Identify which cell holds the provided text, then report its [X, Y] central coordinate. 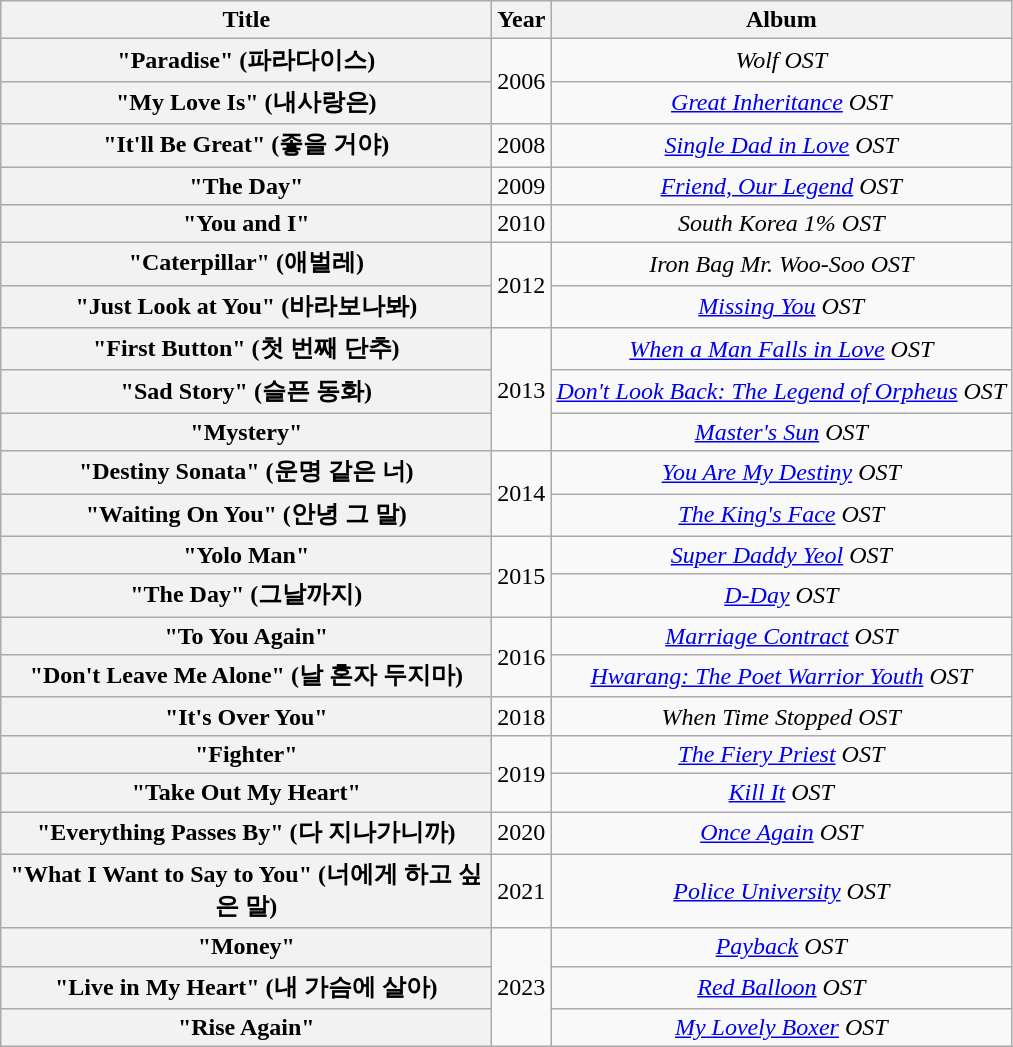
You Are My Destiny OST [782, 472]
"It's Over You" [246, 716]
"Caterpillar" (애벌레) [246, 264]
"Mystery" [246, 432]
2023 [522, 988]
"You and I" [246, 224]
Friend, Our Legend OST [782, 185]
2021 [522, 891]
Police University OST [782, 891]
Marriage Contract OST [782, 636]
Super Daddy Yeol OST [782, 555]
Don't Look Back: The Legend of Orpheus OST [782, 392]
"Money" [246, 947]
"It'll Be Great" (좋을 거야) [246, 146]
Hwarang: The Poet Warrior Youth OST [782, 676]
2008 [522, 146]
My Lovely Boxer OST [782, 1028]
"First Button" (첫 번째 단추) [246, 350]
"Sad Story" (슬픈 동화) [246, 392]
"Yolo Man" [246, 555]
2013 [522, 390]
South Korea 1% OST [782, 224]
Red Balloon OST [782, 988]
2010 [522, 224]
Year [522, 20]
"Take Out My Heart" [246, 792]
2006 [522, 82]
"To You Again" [246, 636]
Missing You OST [782, 306]
Single Dad in Love OST [782, 146]
"The Day" [246, 185]
"Live in My Heart" (내 가슴에 살아) [246, 988]
2014 [522, 494]
"Everything Passes By" (다 지나가니까) [246, 834]
"Destiny Sonata" (운명 같은 너) [246, 472]
"Don't Leave Me Alone" (날 혼자 두지마) [246, 676]
D-Day OST [782, 596]
The King's Face OST [782, 516]
"Just Look at You" (바라보나봐) [246, 306]
2009 [522, 185]
Wolf OST [782, 60]
2015 [522, 576]
2020 [522, 834]
Iron Bag Mr. Woo-Soo OST [782, 264]
When a Man Falls in Love OST [782, 350]
"Rise Again" [246, 1028]
"Waiting On You" (안녕 그 말) [246, 516]
"Fighter" [246, 754]
2012 [522, 286]
2019 [522, 773]
Master's Sun OST [782, 432]
Kill It OST [782, 792]
"What I Want to Say to You" (너에게 하고 싶은 말) [246, 891]
"My Love Is" (내사랑은) [246, 102]
2016 [522, 658]
Payback OST [782, 947]
The Fiery Priest OST [782, 754]
"Paradise" (파라다이스) [246, 60]
2018 [522, 716]
Album [782, 20]
When Time Stopped OST [782, 716]
"The Day" (그날까지) [246, 596]
Once Again OST [782, 834]
Great Inheritance OST [782, 102]
Title [246, 20]
